Return [x, y] of the center of cell containing provided text 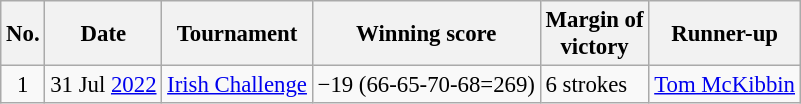
Irish Challenge [237, 85]
Tom McKibbin [724, 85]
−19 (66-65-70-68=269) [426, 85]
1 [23, 85]
Runner-up [724, 34]
No. [23, 34]
Date [104, 34]
6 strokes [594, 85]
31 Jul 2022 [104, 85]
Margin ofvictory [594, 34]
Tournament [237, 34]
Winning score [426, 34]
